Determine the [x, y] coordinate at the center of the cell enclosing the given text.  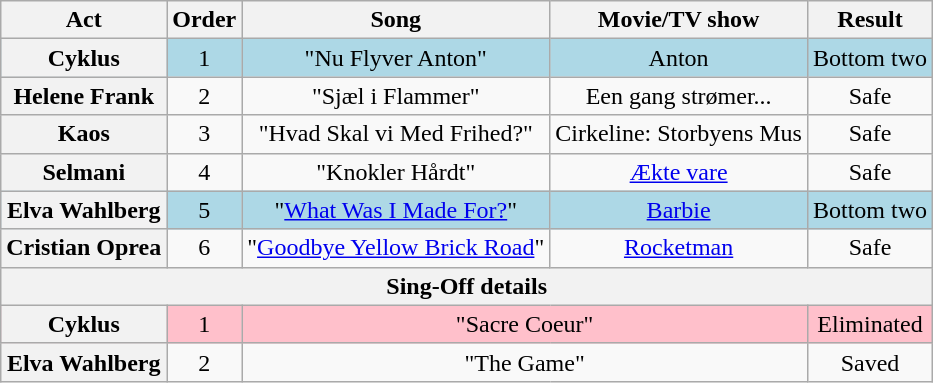
Een gang strømer... [679, 96]
Order [204, 20]
"Sjæl i Flammer" [396, 96]
Movie/TV show [679, 20]
Barbie [679, 210]
"The Game" [525, 362]
Eliminated [870, 324]
5 [204, 210]
"Nu Flyver Anton" [396, 58]
"What Was I Made For?" [396, 210]
4 [204, 172]
Act [84, 20]
Sing-Off details [467, 286]
Cirkeline: Storbyens Mus [679, 134]
Kaos [84, 134]
3 [204, 134]
"Sacre Coeur" [525, 324]
Helene Frank [84, 96]
"Hvad Skal vi Med Frihed?" [396, 134]
Song [396, 20]
Cristian Oprea [84, 248]
"Goodbye Yellow Brick Road" [396, 248]
"Knokler Hårdt" [396, 172]
Rocketman [679, 248]
Anton [679, 58]
Result [870, 20]
Selmani [84, 172]
6 [204, 248]
Ækte vare [679, 172]
Saved [870, 362]
